Extract the (X, Y) coordinate from the center of the cell holding the provided text.  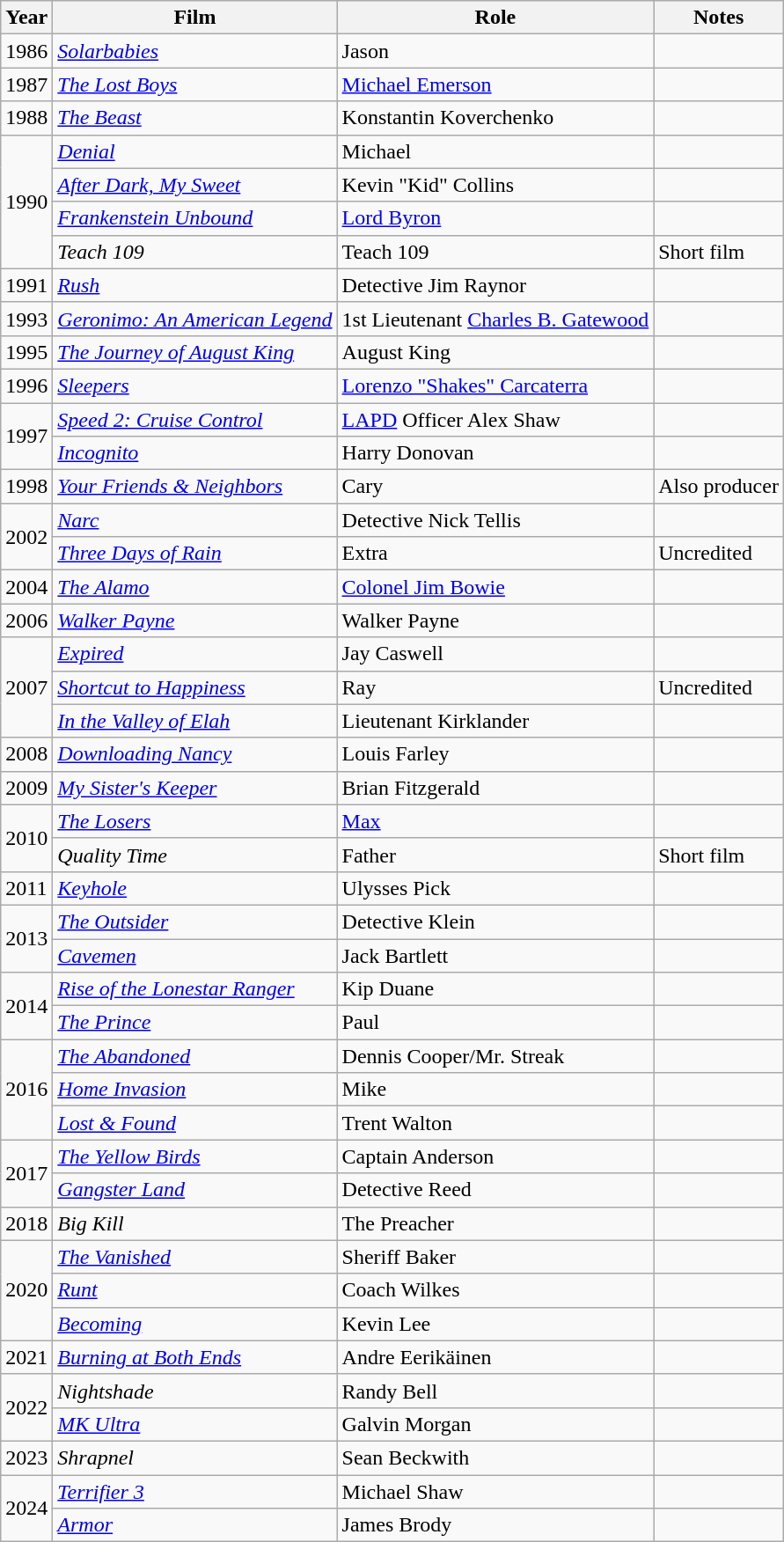
The Alamo (195, 587)
Michael Emerson (495, 84)
2024 (26, 1509)
Andre Eerikäinen (495, 1357)
The Lost Boys (195, 84)
Year (26, 18)
Rush (195, 285)
Sleepers (195, 385)
Gangster Land (195, 1190)
Randy Bell (495, 1391)
Solarbabies (195, 51)
LAPD Officer Alex Shaw (495, 420)
2011 (26, 888)
Cary (495, 487)
2008 (26, 754)
2006 (26, 620)
Brian Fitzgerald (495, 788)
2002 (26, 537)
Jay Caswell (495, 654)
The Journey of August King (195, 352)
Michael Shaw (495, 1492)
1991 (26, 285)
Runt (195, 1290)
Sean Beckwith (495, 1458)
Captain Anderson (495, 1156)
2009 (26, 788)
1986 (26, 51)
Cavemen (195, 955)
Narc (195, 520)
Quality Time (195, 855)
The Prince (195, 1023)
Colonel Jim Bowie (495, 587)
Burning at Both Ends (195, 1357)
Mike (495, 1090)
1990 (26, 202)
Nightshade (195, 1391)
1993 (26, 319)
Downloading Nancy (195, 754)
Shrapnel (195, 1458)
MK Ultra (195, 1424)
The Yellow Birds (195, 1156)
James Brody (495, 1525)
Lorenzo "Shakes" Carcaterra (495, 385)
Denial (195, 151)
2016 (26, 1090)
Paul (495, 1023)
Keyhole (195, 888)
Kip Duane (495, 989)
2018 (26, 1223)
Jason (495, 51)
Detective Nick Tellis (495, 520)
Speed 2: Cruise Control (195, 420)
Terrifier 3 (195, 1492)
Dennis Cooper/Mr. Streak (495, 1056)
The Vanished (195, 1257)
1996 (26, 385)
2010 (26, 838)
Also producer (719, 487)
The Abandoned (195, 1056)
Ray (495, 687)
Lieutenant Kirklander (495, 721)
Harry Donovan (495, 453)
2014 (26, 1006)
2021 (26, 1357)
Max (495, 821)
Shortcut to Happiness (195, 687)
Detective Jim Raynor (495, 285)
2023 (26, 1458)
2017 (26, 1173)
1st Lieutenant Charles B. Gatewood (495, 319)
1987 (26, 84)
Geronimo: An American Legend (195, 319)
Film (195, 18)
Kevin "Kid" Collins (495, 185)
Detective Reed (495, 1190)
Rise of the Lonestar Ranger (195, 989)
Father (495, 855)
Galvin Morgan (495, 1424)
Role (495, 18)
2007 (26, 687)
Three Days of Rain (195, 554)
Your Friends & Neighbors (195, 487)
1998 (26, 487)
Michael (495, 151)
Armor (195, 1525)
2004 (26, 587)
1997 (26, 437)
Lost & Found (195, 1123)
1988 (26, 118)
Sheriff Baker (495, 1257)
Incognito (195, 453)
Louis Farley (495, 754)
Trent Walton (495, 1123)
Jack Bartlett (495, 955)
Home Invasion (195, 1090)
Frankenstein Unbound (195, 218)
After Dark, My Sweet (195, 185)
Konstantin Koverchenko (495, 118)
Ulysses Pick (495, 888)
2020 (26, 1290)
The Losers (195, 821)
Expired (195, 654)
Kevin Lee (495, 1324)
Lord Byron (495, 218)
The Beast (195, 118)
The Outsider (195, 922)
August King (495, 352)
My Sister's Keeper (195, 788)
Coach Wilkes (495, 1290)
The Preacher (495, 1223)
In the Valley of Elah (195, 721)
Becoming (195, 1324)
Notes (719, 18)
Detective Klein (495, 922)
1995 (26, 352)
2022 (26, 1407)
2013 (26, 938)
Big Kill (195, 1223)
Extra (495, 554)
